For the text-containing cell, return its midpoint in (X, Y) coordinate format. 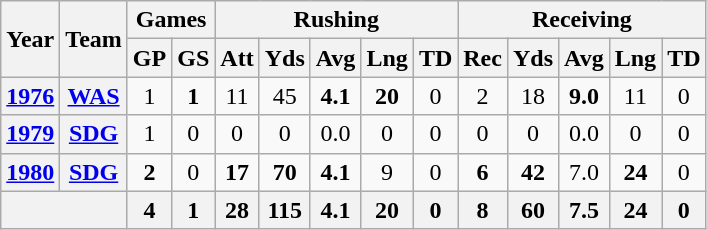
7.5 (584, 210)
18 (532, 96)
Att (237, 58)
17 (237, 172)
1976 (30, 96)
1979 (30, 134)
4 (149, 210)
1980 (30, 172)
Rec (483, 58)
115 (284, 210)
8 (483, 210)
9.0 (584, 96)
7.0 (584, 172)
45 (284, 96)
9 (387, 172)
70 (284, 172)
Rushing (336, 20)
60 (532, 210)
WAS (94, 96)
GS (194, 58)
Year (30, 39)
Receiving (582, 20)
Team (94, 39)
GP (149, 58)
6 (483, 172)
Games (170, 20)
28 (237, 210)
42 (532, 172)
